Identify which cell holds the provided text, then report its (x, y) central coordinate. 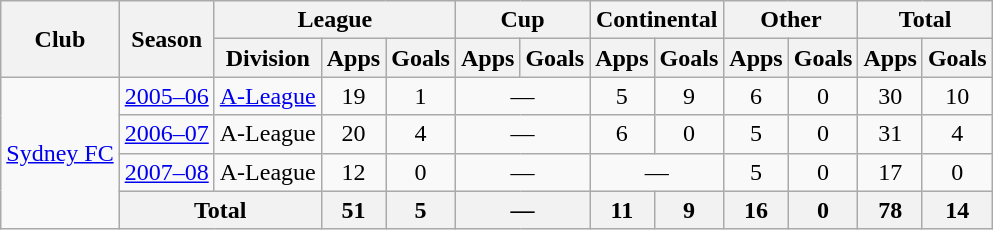
20 (353, 134)
Continental (657, 20)
17 (890, 172)
2007–08 (166, 172)
Other (791, 20)
78 (890, 210)
51 (353, 210)
2005–06 (166, 96)
10 (957, 96)
19 (353, 96)
11 (622, 210)
31 (890, 134)
Club (60, 39)
30 (890, 96)
Cup (522, 20)
League (334, 20)
2006–07 (166, 134)
Sydney FC (60, 153)
1 (421, 96)
Season (166, 39)
14 (957, 210)
12 (353, 172)
16 (756, 210)
Division (268, 58)
